Search for the cell housing the specified text and yield its [x, y] center coordinate. 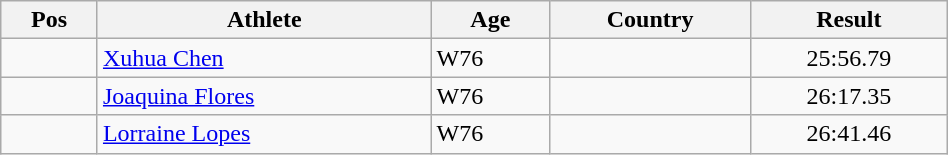
Athlete [264, 20]
Xuhua Chen [264, 58]
Age [490, 20]
25:56.79 [848, 58]
Lorraine Lopes [264, 134]
26:17.35 [848, 96]
26:41.46 [848, 134]
Joaquina Flores [264, 96]
Result [848, 20]
Pos [50, 20]
Country [650, 20]
